Detect which cell encompasses the target text, then output its [x, y] center coordinate. 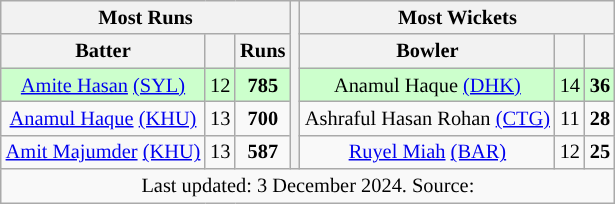
Runs [262, 51]
11 [570, 118]
14 [570, 85]
Batter [103, 51]
Bowler [428, 51]
Ruyel Miah (BAR) [428, 152]
587 [262, 152]
Anamul Haque (KHU) [103, 118]
Amit Majumder (KHU) [103, 152]
28 [600, 118]
Most Runs [146, 17]
36 [600, 85]
Last updated: 3 December 2024. Source: [308, 186]
Ashraful Hasan Rohan (CTG) [428, 118]
700 [262, 118]
Amite Hasan (SYL) [103, 85]
Anamul Haque (DHK) [428, 85]
Most Wickets [458, 17]
25 [600, 152]
785 [262, 85]
